Find where the given text appears and provide that cell's center as [X, Y] coordinate. 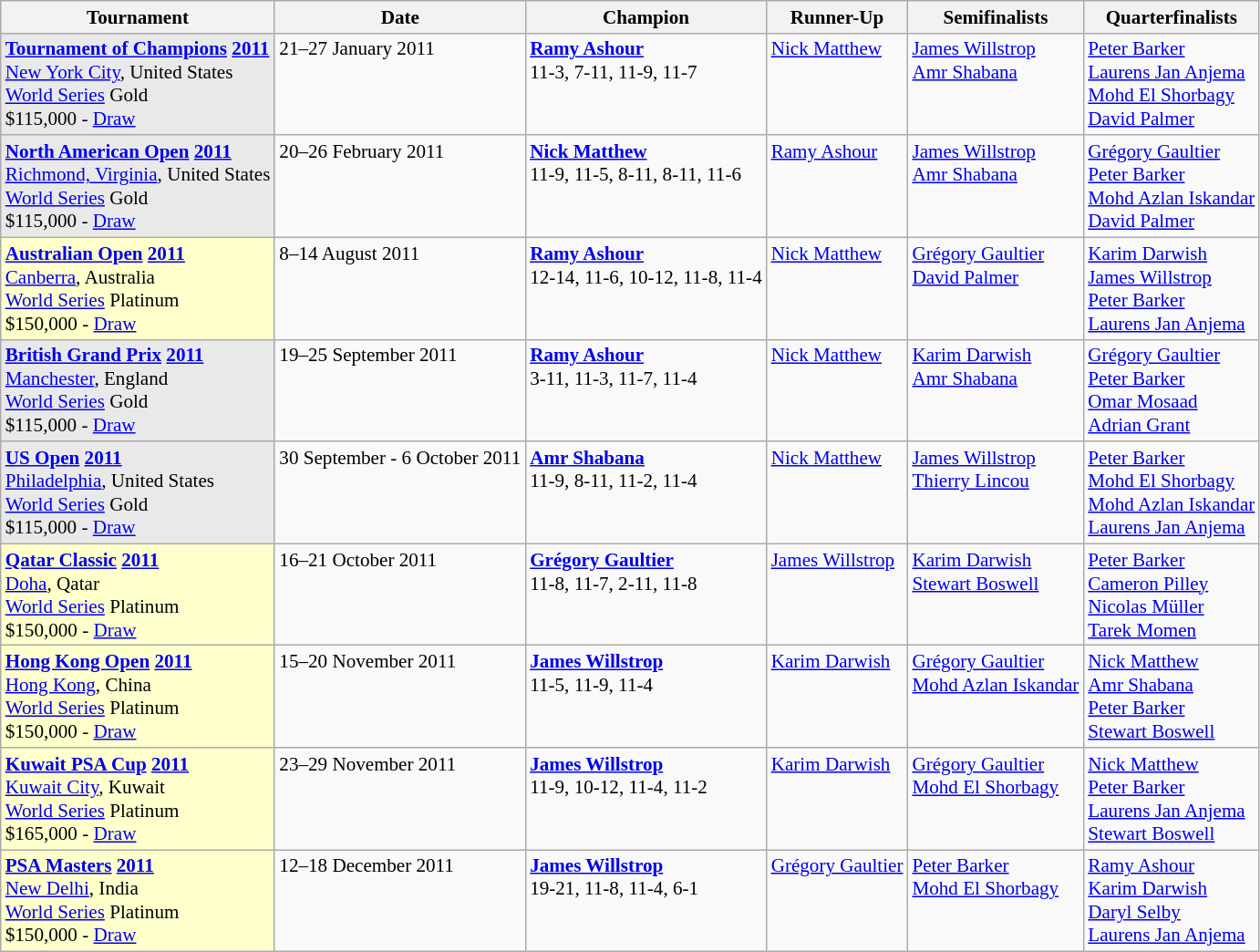
Peter Barker Cameron Pilley Nicolas Müller Tarek Momen [1171, 595]
Date [399, 16]
Ramy Ashour [837, 186]
James Willstrop11-9, 10-12, 11-4, 11-2 [645, 799]
Ramy Ashour11-3, 7-11, 11-9, 11-7 [645, 84]
James Willstrop11-5, 11-9, 11-4 [645, 697]
8–14 August 2011 [399, 288]
20–26 February 2011 [399, 186]
16–21 October 2011 [399, 595]
Grégory Gaultier Mohd El Shorbagy [996, 799]
Grégory Gaultier11-8, 11-7, 2-11, 11-8 [645, 595]
PSA Masters 2011 New Delhi, IndiaWorld Series Platinum$150,000 - Draw [139, 901]
21–27 January 2011 [399, 84]
Semifinalists [996, 16]
Grégory Gaultier Mohd Azlan Iskandar [996, 697]
Nick Matthew Amr Shabana Peter Barker Stewart Boswell [1171, 697]
Karim Darwish James Willstrop Peter Barker Laurens Jan Anjema [1171, 288]
Grégory Gaultier Peter Barker Mohd Azlan Iskandar David Palmer [1171, 186]
US Open 2011 Philadelphia, United StatesWorld Series Gold$115,000 - Draw [139, 492]
Tournament [139, 16]
Ramy Ashour Karim Darwish Daryl Selby Laurens Jan Anjema [1171, 901]
Qatar Classic 2011 Doha, QatarWorld Series Platinum$150,000 - Draw [139, 595]
Peter Barker Mohd El Shorbagy Mohd Azlan Iskandar Laurens Jan Anjema [1171, 492]
Karim Darwish Amr Shabana [996, 390]
Tournament of Champions 2011 New York City, United StatesWorld Series Gold$115,000 - Draw [139, 84]
Grégory Gaultier Peter Barker Omar Mosaad Adrian Grant [1171, 390]
Quarterfinalists [1171, 16]
Grégory Gaultier [837, 901]
Ramy Ashour12-14, 11-6, 10-12, 11-8, 11-4 [645, 288]
North American Open 2011 Richmond, Virginia, United StatesWorld Series Gold$115,000 - Draw [139, 186]
Nick Matthew Peter Barker Laurens Jan Anjema Stewart Boswell [1171, 799]
Runner-Up [837, 16]
23–29 November 2011 [399, 799]
15–20 November 2011 [399, 697]
James Willstrop Thierry Lincou [996, 492]
Karim Darwish Stewart Boswell [996, 595]
Peter Barker Mohd El Shorbagy [996, 901]
Hong Kong Open 2011 Hong Kong, ChinaWorld Series Platinum$150,000 - Draw [139, 697]
30 September - 6 October 2011 [399, 492]
12–18 December 2011 [399, 901]
Peter Barker Laurens Jan Anjema Mohd El Shorbagy David Palmer [1171, 84]
Nick Matthew11-9, 11-5, 8-11, 8-11, 11-6 [645, 186]
Ramy Ashour3-11, 11-3, 11-7, 11-4 [645, 390]
James Willstrop [837, 595]
Grégory Gaultier David Palmer [996, 288]
Australian Open 2011 Canberra, AustraliaWorld Series Platinum$150,000 - Draw [139, 288]
James Willstrop19-21, 11-8, 11-4, 6-1 [645, 901]
Kuwait PSA Cup 2011 Kuwait City, KuwaitWorld Series Platinum$165,000 - Draw [139, 799]
Amr Shabana11-9, 8-11, 11-2, 11-4 [645, 492]
British Grand Prix 2011 Manchester, EnglandWorld Series Gold$115,000 - Draw [139, 390]
19–25 September 2011 [399, 390]
Champion [645, 16]
